Pinpoint the cell where the given text exists, returning its (x, y) midpoint coordinate. 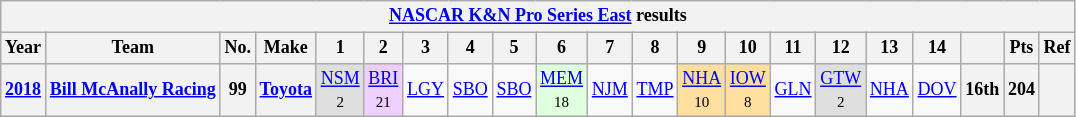
9 (702, 48)
3 (426, 48)
204 (1022, 90)
NHA10 (702, 90)
1 (340, 48)
12 (841, 48)
Ref (1057, 48)
11 (793, 48)
10 (748, 48)
Make (286, 48)
4 (470, 48)
14 (937, 48)
2018 (24, 90)
13 (890, 48)
5 (514, 48)
LGY (426, 90)
16th (982, 90)
2 (384, 48)
IOW8 (748, 90)
NASCAR K&N Pro Series East results (538, 16)
MEM18 (562, 90)
TMP (655, 90)
DOV (937, 90)
Team (132, 48)
GLN (793, 90)
NJM (610, 90)
Toyota (286, 90)
GTW2 (841, 90)
NHA (890, 90)
Pts (1022, 48)
Year (24, 48)
6 (562, 48)
7 (610, 48)
BRI21 (384, 90)
Bill McAnally Racing (132, 90)
No. (238, 48)
NSM2 (340, 90)
99 (238, 90)
8 (655, 48)
